Identify which cell holds the provided text, then report its [X, Y] central coordinate. 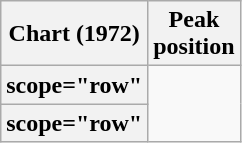
Peakposition [194, 34]
Chart (1972) [74, 34]
